For the text-containing cell, return its midpoint in [x, y] coordinate format. 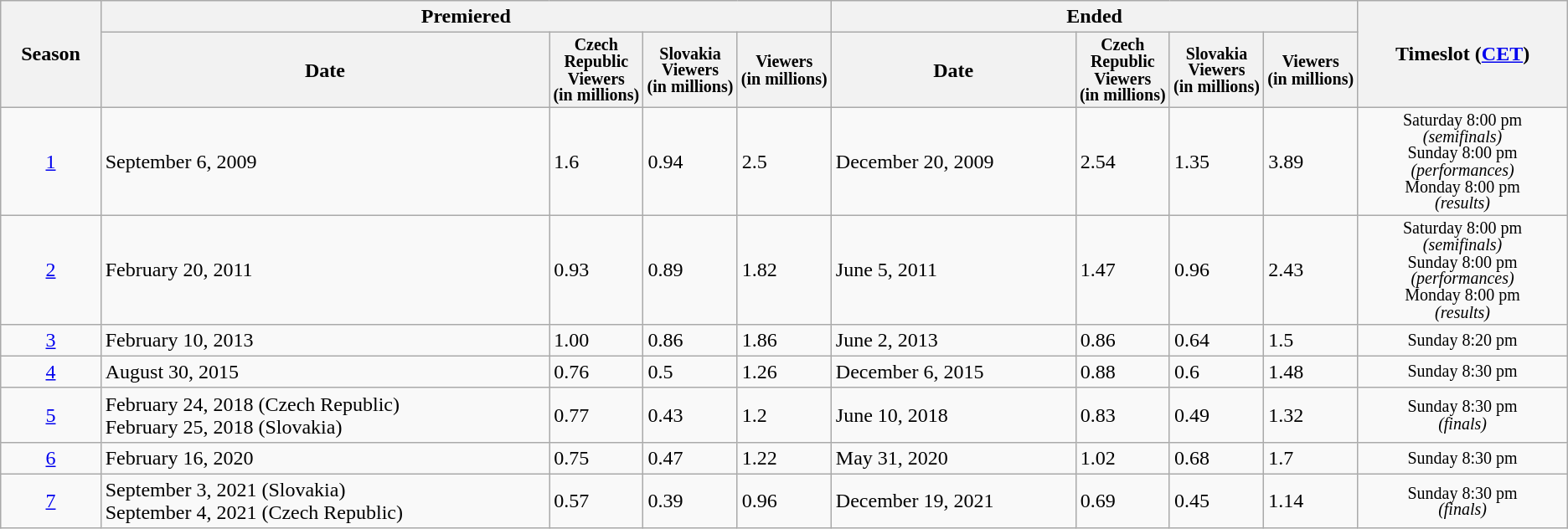
2.5 [784, 161]
0.5 [690, 372]
1.6 [596, 161]
2 [50, 270]
0.94 [690, 161]
1 [50, 161]
June 2, 2013 [953, 340]
0.64 [1216, 340]
1.22 [784, 458]
1.14 [1311, 501]
1.2 [784, 415]
2.54 [1122, 161]
Ended [1094, 17]
1.35 [1216, 161]
Premiered [466, 17]
0.47 [690, 458]
0.69 [1122, 501]
0.39 [690, 501]
0.45 [1216, 501]
6 [50, 458]
7 [50, 501]
September 3, 2021 (Slovakia)September 4, 2021 (Czech Republic) [325, 501]
1.26 [784, 372]
December 6, 2015 [953, 372]
0.75 [596, 458]
December 20, 2009 [953, 161]
1.82 [784, 270]
4 [50, 372]
0.49 [1216, 415]
May 31, 2020 [953, 458]
August 30, 2015 [325, 372]
0.93 [596, 270]
Season [50, 54]
1.48 [1311, 372]
0.6 [1216, 372]
5 [50, 415]
2.43 [1311, 270]
0.83 [1122, 415]
0.57 [596, 501]
February 24, 2018 (Czech Republic)February 25, 2018 (Slovakia) [325, 415]
Timeslot (CET) [1462, 54]
1.32 [1311, 415]
September 6, 2009 [325, 161]
Sunday 8:20 pm [1462, 340]
3.89 [1311, 161]
1.7 [1311, 458]
1.02 [1122, 458]
December 19, 2021 [953, 501]
June 10, 2018 [953, 415]
1.00 [596, 340]
0.68 [1216, 458]
February 20, 2011 [325, 270]
February 16, 2020 [325, 458]
1.5 [1311, 340]
February 10, 2013 [325, 340]
0.88 [1122, 372]
June 5, 2011 [953, 270]
1.47 [1122, 270]
1.86 [784, 340]
3 [50, 340]
0.76 [596, 372]
0.77 [596, 415]
0.89 [690, 270]
0.43 [690, 415]
